Scan for the cell matching the given text and deliver its [x, y] coordinate at center. 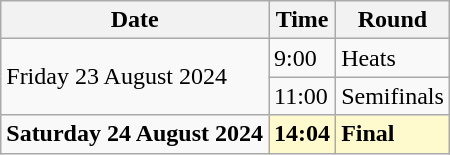
Date [135, 20]
Friday 23 August 2024 [135, 77]
11:00 [302, 96]
Round [393, 20]
Heats [393, 58]
9:00 [302, 58]
Saturday 24 August 2024 [135, 134]
14:04 [302, 134]
Time [302, 20]
Final [393, 134]
Semifinals [393, 96]
